Extract the (x, y) coordinate from the center of the cell holding the provided text.  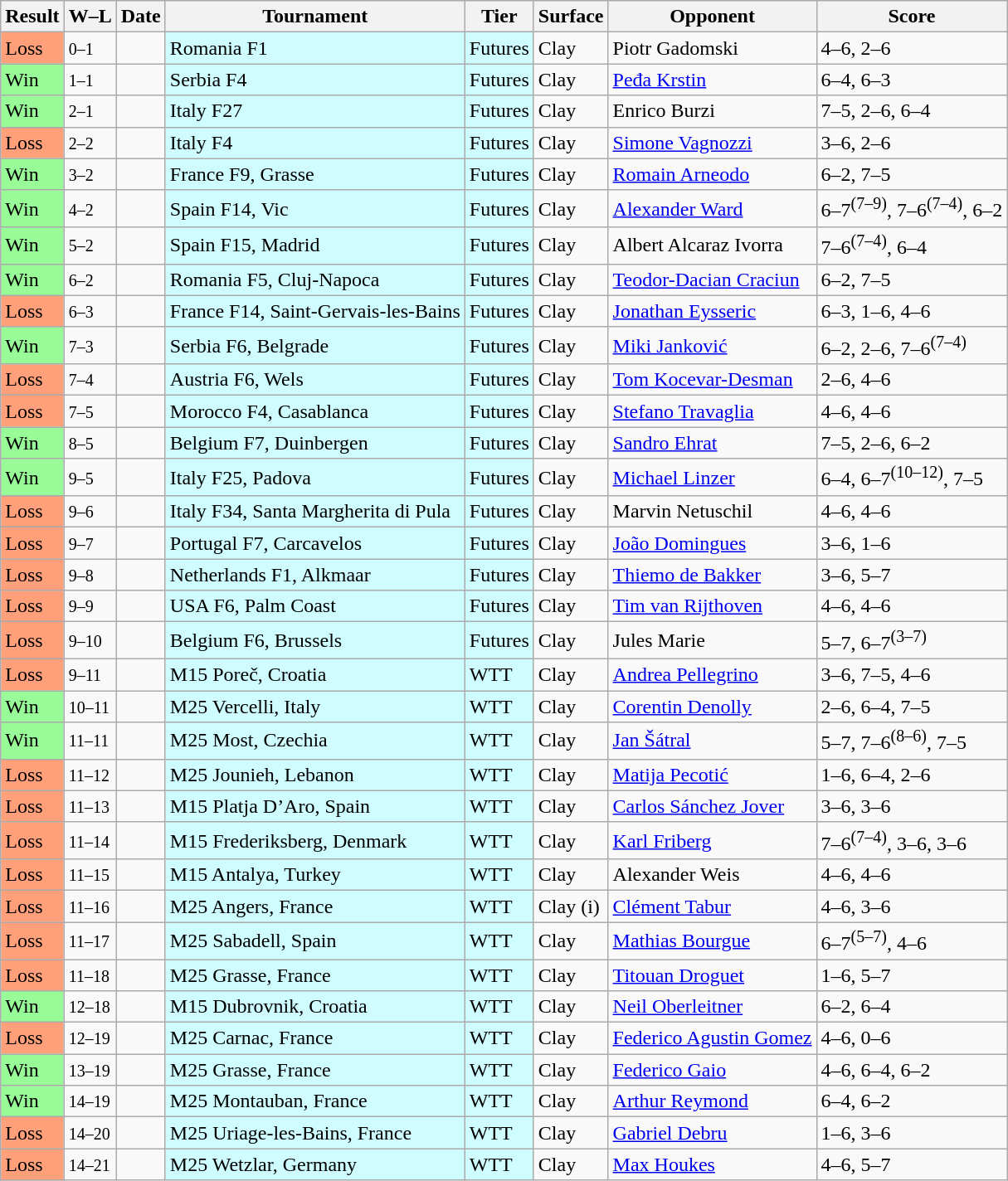
1–1 (90, 80)
6–2, 6–4 (912, 1007)
Matija Pecotić (712, 775)
Portugal F7, Carcavelos (315, 543)
2–2 (90, 143)
M15 Frederiksberg, Denmark (315, 841)
4–6, 2–6 (912, 48)
M15 Platja D’Aro, Spain (315, 806)
11–18 (90, 974)
Spain F15, Madrid (315, 245)
Gabriel Debru (712, 1133)
11–14 (90, 841)
M25 Carnac, France (315, 1038)
11–13 (90, 806)
7–4 (90, 380)
Federico Agustin Gomez (712, 1038)
Romania F1 (315, 48)
Morocco F4, Casablanca (315, 411)
Alexander Weis (712, 875)
Neil Oberleitner (712, 1007)
M15 Dubrovnik, Croatia (315, 1007)
9–10 (90, 640)
Titouan Droguet (712, 974)
Marvin Netuschil (712, 512)
11–12 (90, 775)
9–9 (90, 606)
11–16 (90, 906)
9–7 (90, 543)
9–6 (90, 512)
João Domingues (712, 543)
2–6, 4–6 (912, 380)
4–2 (90, 209)
M25 Montauban, France (315, 1101)
M25 Sabadell, Spain (315, 940)
Spain F14, Vic (315, 209)
Miki Janković (712, 345)
Federico Gaio (712, 1070)
6–4, 6–2 (912, 1101)
4–6, 3–6 (912, 906)
Italy F4 (315, 143)
3–6, 2–6 (912, 143)
Karl Friberg (712, 841)
M15 Antalya, Turkey (315, 875)
Albert Alcaraz Ivorra (712, 245)
3–6, 3–6 (912, 806)
5–7, 6–7(3–7) (912, 640)
7–6(7–4), 3–6, 3–6 (912, 841)
10–11 (90, 707)
7–6(7–4), 6–4 (912, 245)
12–18 (90, 1007)
Peđa Krstin (712, 80)
14–19 (90, 1101)
4–6, 5–7 (912, 1164)
Jan Šátral (712, 741)
9–5 (90, 478)
6–4, 6–3 (912, 80)
3–6, 7–5, 4–6 (912, 674)
M25 Vercelli, Italy (315, 707)
Carlos Sánchez Jover (712, 806)
Tier (499, 17)
Serbia F6, Belgrade (315, 345)
Netherlands F1, Alkmaar (315, 575)
Andrea Pellegrino (712, 674)
Michael Linzer (712, 478)
3–6, 1–6 (912, 543)
7–5, 2–6, 6–2 (912, 443)
M25 Jounieh, Lebanon (315, 775)
11–11 (90, 741)
Thiemo de Bakker (712, 575)
Date (141, 17)
13–19 (90, 1070)
Belgium F6, Brussels (315, 640)
5–2 (90, 245)
8–5 (90, 443)
Romain Arneodo (712, 174)
6–3, 1–6, 4–6 (912, 311)
Clay (i) (571, 906)
2–1 (90, 111)
14–21 (90, 1164)
Austria F6, Wels (315, 380)
Stefano Travaglia (712, 411)
1–6, 6–4, 2–6 (912, 775)
M25 Wetzlar, Germany (315, 1164)
Piotr Gadomski (712, 48)
Corentin Denolly (712, 707)
Italy F27 (315, 111)
2–6, 6–4, 7–5 (912, 707)
Arthur Reymond (712, 1101)
Score (912, 17)
5–7, 7–6(8–6), 7–5 (912, 741)
Jonathan Eysseric (712, 311)
W–L (90, 17)
M25 Angers, France (315, 906)
Result (32, 17)
Alexander Ward (712, 209)
Tournament (315, 17)
Romania F5, Cluj-Napoca (315, 279)
9–8 (90, 575)
M25 Most, Czechia (315, 741)
6–7(7–9), 7–6(7–4), 6–2 (912, 209)
14–20 (90, 1133)
M15 Poreč, Croatia (315, 674)
6–4, 6–7(10–12), 7–5 (912, 478)
Mathias Bourgue (712, 940)
Teodor-Dacian Craciun (712, 279)
Italy F25, Padova (315, 478)
1–6, 5–7 (912, 974)
France F9, Grasse (315, 174)
Italy F34, Santa Margherita di Pula (315, 512)
Sandro Ehrat (712, 443)
11–17 (90, 940)
USA F6, Palm Coast (315, 606)
Enrico Burzi (712, 111)
France F14, Saint-Gervais-les-Bains (315, 311)
Clément Tabur (712, 906)
Serbia F4 (315, 80)
3–2 (90, 174)
11–15 (90, 875)
Surface (571, 17)
3–6, 5–7 (912, 575)
7–3 (90, 345)
Max Houkes (712, 1164)
4–6, 6–4, 6–2 (912, 1070)
M25 Uriage-les-Bains, France (315, 1133)
7–5, 2–6, 6–4 (912, 111)
Tom Kocevar-Desman (712, 380)
Jules Marie (712, 640)
6–2 (90, 279)
12–19 (90, 1038)
6–2, 2–6, 7–6(7–4) (912, 345)
6–7(5–7), 4–6 (912, 940)
7–5 (90, 411)
Tim van Rijthoven (712, 606)
4–6, 0–6 (912, 1038)
6–3 (90, 311)
Belgium F7, Duinbergen (315, 443)
Opponent (712, 17)
9–11 (90, 674)
1–6, 3–6 (912, 1133)
0–1 (90, 48)
Simone Vagnozzi (712, 143)
